Return the [x, y] coordinate for the center point of the cell that contains the specified text.  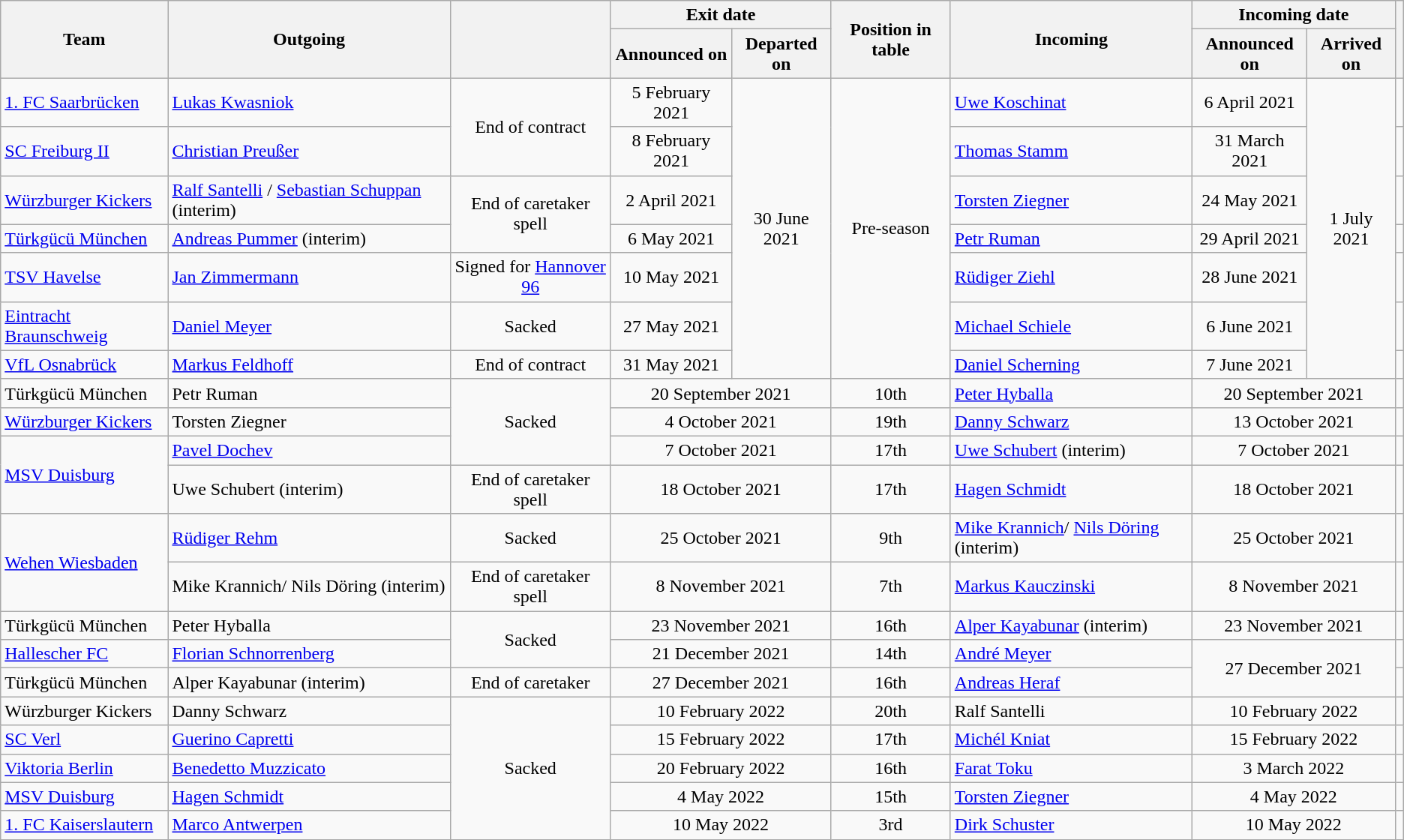
7th [891, 586]
Position in table [891, 39]
6 April 2021 [1249, 102]
Benedetto Muzzicato [309, 768]
Outgoing [309, 39]
Departed on [781, 54]
9th [891, 538]
Pavel Dochev [309, 450]
Uwe Koschinat [1071, 102]
31 May 2021 [670, 364]
6 June 2021 [1249, 325]
Incoming date [1294, 15]
Christian Preußer [309, 151]
Marco Antwerpen [309, 825]
31 March 2021 [1249, 151]
Exit date [721, 15]
21 December 2021 [721, 654]
Signed for Hannover 96 [530, 277]
Farat Toku [1071, 768]
5 February 2021 [670, 102]
30 June 2021 [781, 228]
André Meyer [1071, 654]
10 May 2021 [670, 277]
2 April 2021 [670, 199]
Jan Zimmermann [309, 277]
8 February 2021 [670, 151]
6 May 2021 [670, 238]
Andreas Heraf [1071, 682]
Markus Kauczinski [1071, 586]
3rd [891, 825]
Florian Schnorrenberg [309, 654]
24 May 2021 [1249, 199]
19th [891, 421]
27 May 2021 [670, 325]
Wehen Wiesbaden [84, 562]
SC Verl [84, 739]
Incoming [1071, 39]
Dirk Schuster [1071, 825]
Ralf Santelli [1071, 711]
13 October 2021 [1294, 421]
Daniel Meyer [309, 325]
Michél Kniat [1071, 739]
15th [891, 796]
Guerino Capretti [309, 739]
10th [891, 393]
Daniel Scherning [1071, 364]
End of caretaker [530, 682]
Michael Schiele [1071, 325]
20 February 2022 [721, 768]
Viktoria Berlin [84, 768]
Arrived on [1351, 54]
1 July 2021 [1351, 228]
Pre-season [891, 228]
1. FC Saarbrücken [84, 102]
20th [891, 711]
1. FC Kaiserslautern [84, 825]
Eintracht Braunschweig [84, 325]
VfL Osnabrück [84, 364]
Ralf Santelli / Sebastian Schuppan (interim) [309, 199]
Markus Feldhoff [309, 364]
Thomas Stamm [1071, 151]
Lukas Kwasniok [309, 102]
Rüdiger Ziehl [1071, 277]
SC Freiburg II [84, 151]
14th [891, 654]
4 October 2021 [721, 421]
Team [84, 39]
29 April 2021 [1249, 238]
28 June 2021 [1249, 277]
Rüdiger Rehm [309, 538]
7 June 2021 [1249, 364]
Andreas Pummer (interim) [309, 238]
TSV Havelse [84, 277]
Hallescher FC [84, 654]
3 March 2022 [1294, 768]
